Pinpoint the cell where the given text exists, returning its [X, Y] midpoint coordinate. 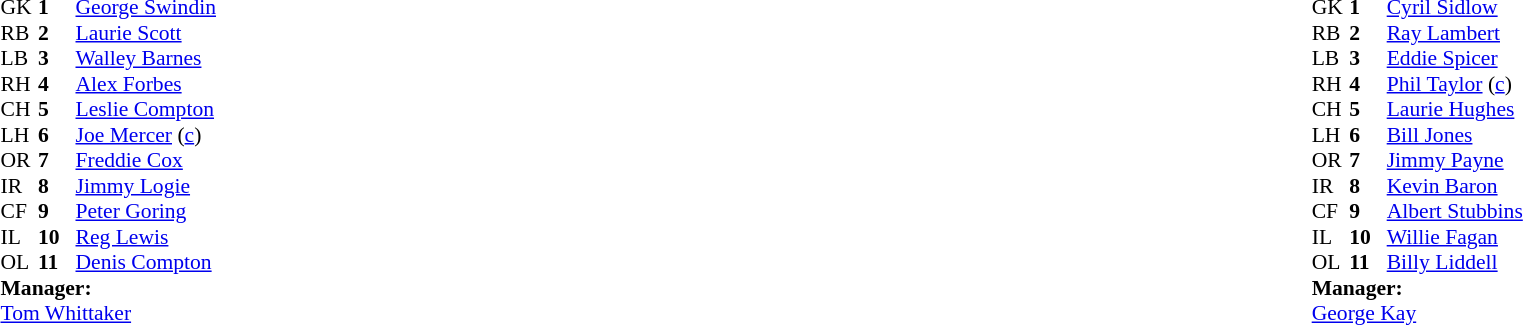
Bill Jones [1455, 135]
Ray Lambert [1455, 33]
Laurie Hughes [1455, 109]
Jimmy Logie [146, 186]
Jimmy Payne [1455, 161]
Denis Compton [146, 263]
Freddie Cox [146, 161]
Albert Stubbins [1455, 211]
Laurie Scott [146, 33]
Billy Liddell [1455, 263]
Joe Mercer (c) [146, 135]
Reg Lewis [146, 237]
Leslie Compton [146, 109]
Walley Barnes [146, 59]
Phil Taylor (c) [1455, 84]
Alex Forbes [146, 84]
Peter Goring [146, 211]
Kevin Baron [1455, 186]
Eddie Spicer [1455, 59]
Willie Fagan [1455, 237]
